For the text-containing cell, return its midpoint in (X, Y) coordinate format. 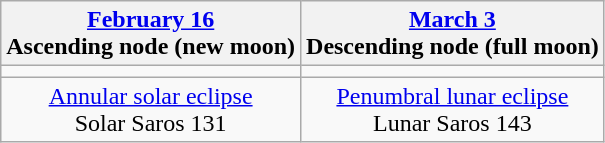
Annular solar eclipseSolar Saros 131 (151, 110)
Penumbral lunar eclipseLunar Saros 143 (453, 110)
February 16Ascending node (new moon) (151, 34)
March 3Descending node (full moon) (453, 34)
